From the cell containing the given text, extract its center point as [X, Y] coordinate. 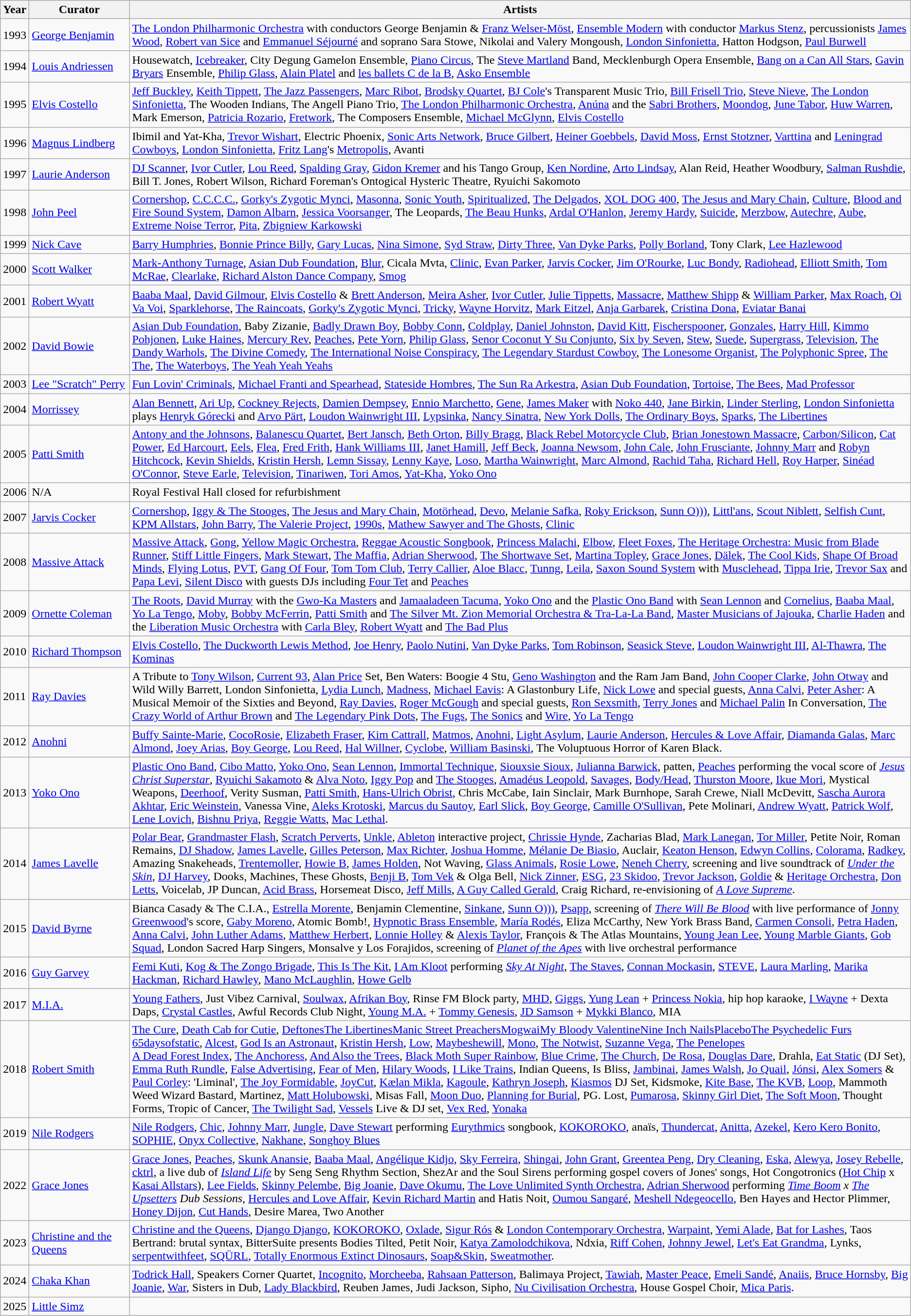
Artists [520, 10]
Nick Cave [79, 244]
2012 [15, 741]
2000 [15, 270]
2014 [15, 864]
Anohni [79, 741]
2007 [15, 518]
Christine and the Queens [79, 1243]
1999 [15, 244]
Richard Thompson [79, 652]
Robert Smith [79, 1069]
David Bowie [79, 345]
Morrissey [79, 409]
Magnus Lindberg [79, 143]
Louis Andriessen [79, 66]
2023 [15, 1243]
N/A [79, 492]
2004 [15, 409]
2015 [15, 928]
1994 [15, 66]
2022 [15, 1185]
2008 [15, 562]
2016 [15, 973]
1996 [15, 143]
Elvis Costello [79, 105]
2001 [15, 301]
Fun Lovin' Criminals, Michael Franti and Spearhead, Stateside Hombres, The Sun Ra Arkestra, Asian Dub Foundation, Tortoise, The Bees, Mad Professor [520, 384]
Curator [79, 10]
Grace Jones [79, 1185]
Yoko Ono [79, 793]
Patti Smith [79, 454]
2019 [15, 1134]
2009 [15, 613]
Ray Davies [79, 697]
John Peel [79, 213]
Royal Festival Hall closed for refurbishment [520, 492]
M.I.A. [79, 1004]
Little Simz [79, 1306]
1995 [15, 105]
Laurie Anderson [79, 174]
2024 [15, 1281]
Massive Attack [79, 562]
2005 [15, 454]
Scott Walker [79, 270]
2017 [15, 1004]
Lee "Scratch" Perry [79, 384]
2010 [15, 652]
2011 [15, 697]
2002 [15, 345]
Guy Garvey [79, 973]
1993 [15, 35]
Robert Wyatt [79, 301]
2013 [15, 793]
2025 [15, 1306]
Nile Rodgers [79, 1134]
1998 [15, 213]
Year [15, 10]
2006 [15, 492]
2003 [15, 384]
David Byrne [79, 928]
2018 [15, 1069]
Ornette Coleman [79, 613]
Jarvis Cocker [79, 518]
1997 [15, 174]
George Benjamin [79, 35]
Barry Humphries, Bonnie Prince Billy, Gary Lucas, Nina Simone, Syd Straw, Dirty Three, Van Dyke Parks, Polly Borland, Tony Clark, Lee Hazlewood [520, 244]
James Lavelle [79, 864]
Chaka Khan [79, 1281]
